Scan for the cell matching the given text and deliver its (x, y) coordinate at center. 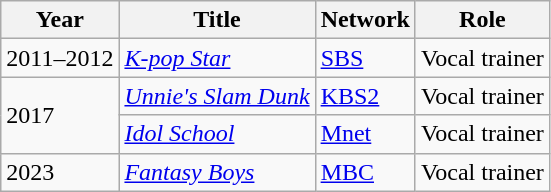
Year (60, 20)
KBS2 (365, 96)
Role (482, 20)
Idol School (217, 134)
Title (217, 20)
2023 (60, 172)
MBC (365, 172)
K-pop Star (217, 58)
2017 (60, 115)
2011–2012 (60, 58)
SBS (365, 58)
Mnet (365, 134)
Unnie's Slam Dunk (217, 96)
Network (365, 20)
Fantasy Boys (217, 172)
